Scan for the cell matching the given text and deliver its [X, Y] coordinate at center. 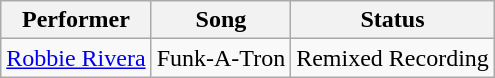
Funk-A-Tron [221, 58]
Robbie Rivera [76, 58]
Song [221, 20]
Remixed Recording [393, 58]
Performer [76, 20]
Status [393, 20]
